Provide the [X, Y] coordinate of the cell's center where the given text is located.  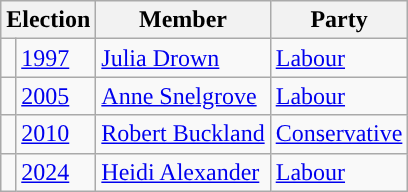
1997 [56, 58]
Robert Buckland [183, 134]
Party [339, 20]
Election [48, 20]
Anne Snelgrove [183, 96]
Conservative [339, 134]
Julia Drown [183, 58]
2010 [56, 134]
2005 [56, 96]
Member [183, 20]
Heidi Alexander [183, 172]
2024 [56, 172]
